Return the (x, y) coordinate for the center point of the cell that contains the specified text.  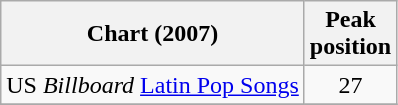
Peakposition (350, 34)
27 (350, 85)
US Billboard Latin Pop Songs (153, 85)
Chart (2007) (153, 34)
